Detect which cell encompasses the target text, then output its [X, Y] center coordinate. 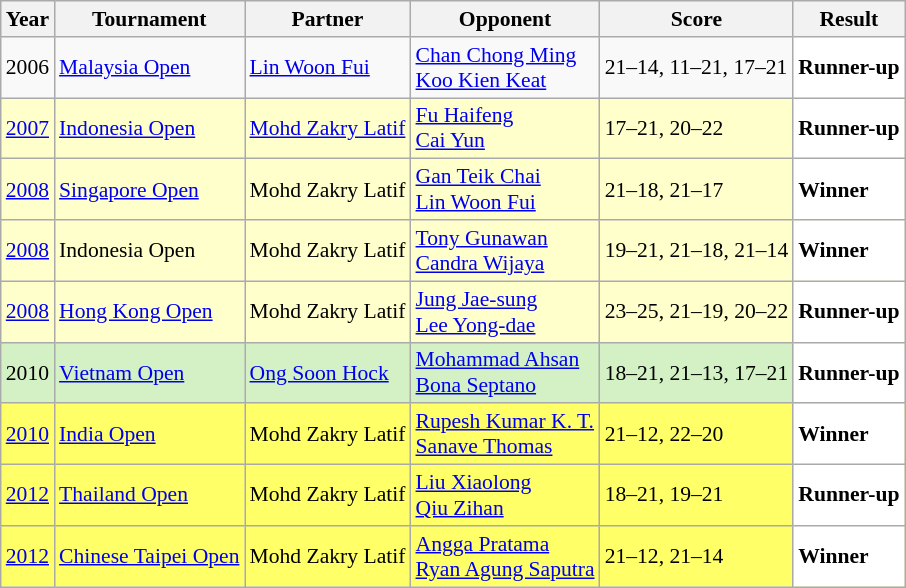
2007 [28, 128]
Chinese Taipei Open [149, 556]
Chan Chong Ming Koo Kien Keat [504, 68]
Partner [327, 19]
Mohammad Ahsan Bona Septano [504, 372]
Ong Soon Hock [327, 372]
Jung Jae-sung Lee Yong-dae [504, 312]
Opponent [504, 19]
21–14, 11–21, 17–21 [697, 68]
Tournament [149, 19]
2006 [28, 68]
Vietnam Open [149, 372]
Singapore Open [149, 190]
Result [848, 19]
17–21, 20–22 [697, 128]
Angga Pratama Ryan Agung Saputra [504, 556]
21–12, 22–20 [697, 434]
23–25, 21–19, 20–22 [697, 312]
Hong Kong Open [149, 312]
Score [697, 19]
Fu Haifeng Cai Yun [504, 128]
Malaysia Open [149, 68]
19–21, 21–18, 21–14 [697, 250]
Year [28, 19]
Gan Teik Chai Lin Woon Fui [504, 190]
Lin Woon Fui [327, 68]
Tony Gunawan Candra Wijaya [504, 250]
Rupesh Kumar K. T. Sanave Thomas [504, 434]
18–21, 21–13, 17–21 [697, 372]
Liu Xiaolong Qiu Zihan [504, 496]
21–18, 21–17 [697, 190]
18–21, 19–21 [697, 496]
Thailand Open [149, 496]
India Open [149, 434]
21–12, 21–14 [697, 556]
